For the text-containing cell, return its midpoint in [x, y] coordinate format. 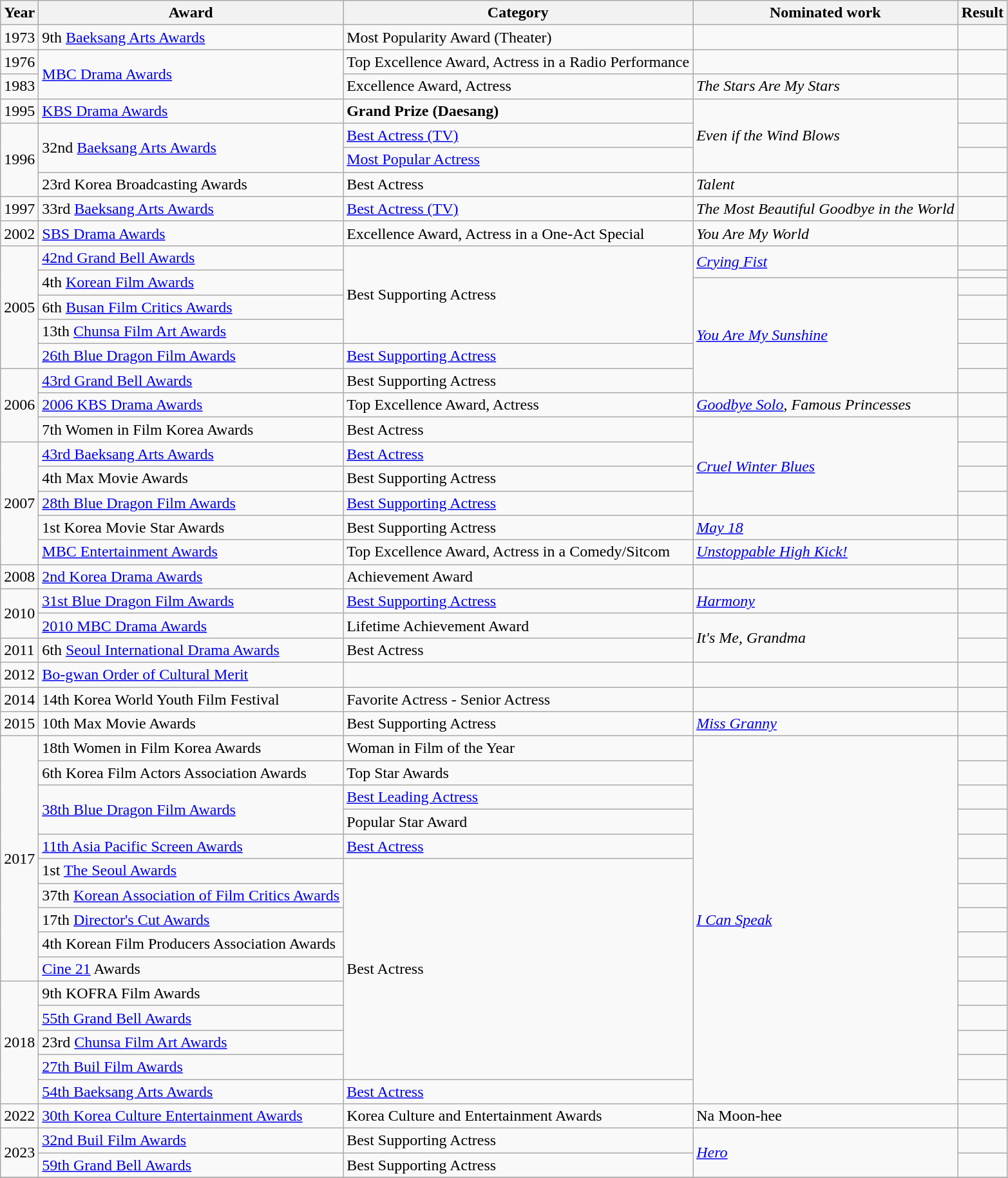
6th Busan Film Critics Awards [191, 307]
18th Women in Film Korea Awards [191, 748]
Cruel Winter Blues [826, 466]
Top Excellence Award, Actress [518, 405]
Na Moon-hee [826, 1116]
The Stars Are My Stars [826, 86]
13th Chunsa Film Art Awards [191, 332]
Harmony [826, 601]
11th Asia Pacific Screen Awards [191, 846]
4th Max Movie Awards [191, 479]
37th Korean Association of Film Critics Awards [191, 895]
2010 MBC Drama Awards [191, 625]
31st Blue Dragon Film Awards [191, 601]
2023 [19, 1153]
I Can Speak [826, 920]
2007 [19, 503]
2002 [19, 233]
28th Blue Dragon Film Awards [191, 503]
Top Excellence Award, Actress in a Radio Performance [518, 62]
2017 [19, 859]
MBC Drama Awards [191, 74]
Grand Prize (Daesang) [518, 111]
4th Korean Film Producers Association Awards [191, 944]
Bo-gwan Order of Cultural Merit [191, 674]
4th Korean Film Awards [191, 282]
Unstoppable High Kick! [826, 552]
6th Korea Film Actors Association Awards [191, 773]
Category [518, 13]
2014 [19, 699]
Achievement Award [518, 576]
1973 [19, 37]
9th KOFRA Film Awards [191, 993]
1976 [19, 62]
2006 KBS Drama Awards [191, 405]
Korea Culture and Entertainment Awards [518, 1116]
1997 [19, 209]
Lifetime Achievement Award [518, 625]
1995 [19, 111]
Top Star Awards [518, 773]
You Are My Sunshine [826, 335]
1st Korea Movie Star Awards [191, 527]
54th Baeksang Arts Awards [191, 1092]
10th Max Movie Awards [191, 724]
Excellence Award, Actress in a One-Act Special [518, 233]
KBS Drama Awards [191, 111]
1st The Seoul Awards [191, 871]
43rd Grand Bell Awards [191, 381]
Favorite Actress - Senior Actress [518, 699]
26th Blue Dragon Film Awards [191, 356]
42nd Grand Bell Awards [191, 258]
2011 [19, 650]
Cine 21 Awards [191, 969]
2005 [19, 307]
55th Grand Bell Awards [191, 1018]
6th Seoul International Drama Awards [191, 650]
2022 [19, 1116]
2006 [19, 405]
9th Baeksang Arts Awards [191, 37]
32nd Baeksang Arts Awards [191, 147]
The Most Beautiful Goodbye in the World [826, 209]
32nd Buil Film Awards [191, 1141]
Most Popularity Award (Theater) [518, 37]
2012 [19, 674]
Crying Fist [826, 261]
2008 [19, 576]
2015 [19, 724]
30th Korea Culture Entertainment Awards [191, 1116]
Result [982, 13]
23rd Korea Broadcasting Awards [191, 184]
Top Excellence Award, Actress in a Comedy/Sitcom [518, 552]
Woman in Film of the Year [518, 748]
Even if the Wind Blows [826, 135]
38th Blue Dragon Film Awards [191, 810]
2nd Korea Drama Awards [191, 576]
Nominated work [826, 13]
Excellence Award, Actress [518, 86]
Most Popular Actress [518, 160]
33rd Baeksang Arts Awards [191, 209]
2010 [19, 613]
43rd Baeksang Arts Awards [191, 454]
59th Grand Bell Awards [191, 1165]
Popular Star Award [518, 822]
Hero [826, 1153]
7th Women in Film Korea Awards [191, 430]
14th Korea World Youth Film Festival [191, 699]
Talent [826, 184]
MBC Entertainment Awards [191, 552]
Miss Granny [826, 724]
27th Buil Film Awards [191, 1067]
1983 [19, 86]
1996 [19, 160]
Award [191, 13]
23rd Chunsa Film Art Awards [191, 1042]
May 18 [826, 527]
SBS Drama Awards [191, 233]
Best Leading Actress [518, 797]
Goodbye Solo, Famous Princesses [826, 405]
You Are My World [826, 233]
17th Director's Cut Awards [191, 920]
It's Me, Grandma [826, 638]
Year [19, 13]
2018 [19, 1042]
